Pinpoint the cell where the given text exists, returning its [x, y] midpoint coordinate. 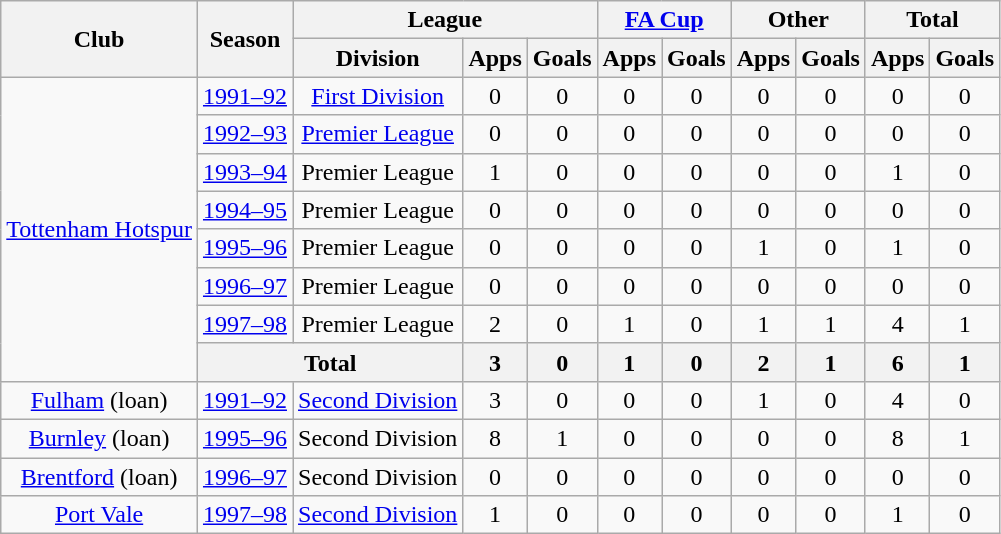
Club [100, 39]
Burnley (loan) [100, 438]
Fulham (loan) [100, 400]
1993–94 [244, 172]
Brentford (loan) [100, 477]
1994–95 [244, 210]
Port Vale [100, 515]
League [444, 20]
Division [377, 58]
Tottenham Hotspur [100, 229]
FA Cup [664, 20]
Season [244, 39]
6 [897, 362]
Other [798, 20]
1992–93 [244, 134]
First Division [377, 96]
